Output the (X, Y) coordinate of the center of the cell containing the given text.  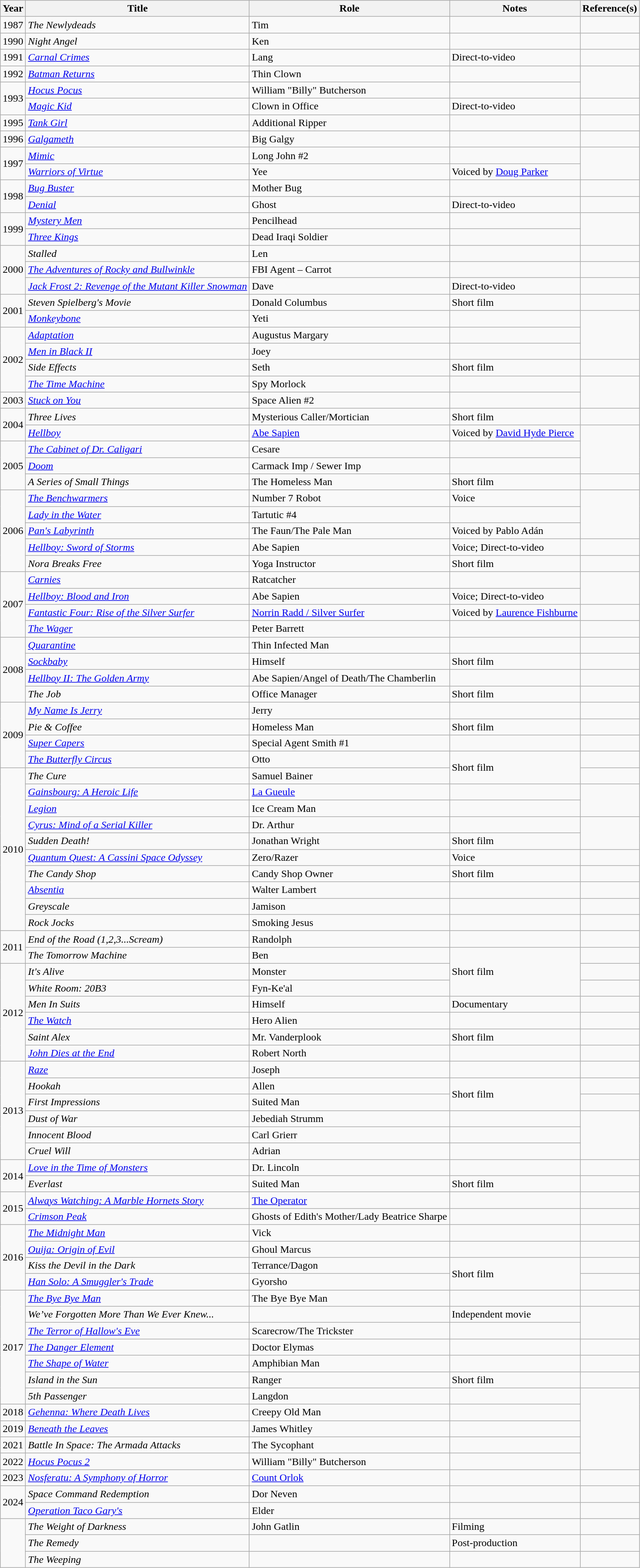
2000 (13, 270)
Operation Taco Gary's (138, 1510)
FBI Agent – Carrot (350, 270)
Legion (138, 808)
Adaptation (138, 335)
Island in the Sun (138, 1380)
Quantum Quest: A Cassini Space Odyssey (138, 857)
Sockbaby (138, 661)
Mysterious Caller/Mortician (350, 416)
Voiced by Laurence Fishburne (514, 612)
Peter Barrett (350, 629)
Men In Suits (138, 1004)
Quarantine (138, 645)
1995 (13, 123)
John Dies at the End (138, 1053)
Ghoul Marcus (350, 1249)
The Midnight Man (138, 1233)
Allen (350, 1086)
Vick (350, 1233)
Mr. Vanderplook (350, 1037)
Donald Columbus (350, 302)
Ouija: Origin of Evil (138, 1249)
James Whitley (350, 1429)
Denial (138, 205)
Smoking Jesus (350, 923)
Side Effects (138, 368)
The Homeless Man (350, 482)
Ice Cream Man (350, 808)
Stuck on You (138, 400)
Hocus Pocus 2 (138, 1461)
1998 (13, 196)
2008 (13, 669)
2001 (13, 311)
Crimson Peak (138, 1216)
Dead Iraqi Soldier (350, 237)
Office Manager (350, 694)
Magic Kid (138, 106)
Jerry (350, 710)
2002 (13, 359)
Voiced by David Hyde Pierce (514, 433)
Mimic (138, 155)
Jonathan Wright (350, 841)
Joey (350, 351)
Amphibian Man (350, 1363)
La Gueule (350, 792)
Innocent Blood (138, 1135)
Steven Spielberg's Movie (138, 302)
Creepy Old Man (350, 1412)
Dr. Arthur (350, 825)
Dust of War (138, 1119)
Warriors of Virtue (138, 172)
Adrian (350, 1151)
Otto (350, 760)
Absentia (138, 890)
1999 (13, 229)
Seth (350, 368)
Hocus Pocus (138, 90)
Special Agent Smith #1 (350, 743)
Galgameth (138, 139)
Yoga Instructor (350, 564)
Number 7 Robot (350, 498)
Hookah (138, 1086)
Everlast (138, 1184)
Carnies (138, 580)
Men in Black II (138, 351)
Big Galgy (350, 139)
The Candy Shop (138, 874)
Greyscale (138, 906)
Notes (514, 9)
2014 (13, 1176)
Zero/Razer (350, 857)
Long John #2 (350, 155)
2012 (13, 1012)
The Weight of Darkness (138, 1527)
2021 (13, 1445)
Sudden Death! (138, 841)
Jack Frost 2: Revenge of the Mutant Killer Snowman (138, 286)
Tim (350, 25)
Carmack Imp / Sewer Imp (350, 465)
Jebediah Strumm (350, 1119)
The Remedy (138, 1543)
1990 (13, 41)
Ken (350, 41)
2023 (13, 1478)
Lady in the Water (138, 515)
Ghosts of Edith's Mother/Lady Beatrice Sharpe (350, 1216)
Love in the Time of Monsters (138, 1167)
Candy Shop Owner (350, 874)
Ratcatcher (350, 580)
It's Alive (138, 971)
Always Watching: A Marble Hornets Story (138, 1200)
Battle In Space: The Armada Attacks (138, 1445)
Tartutic #4 (350, 515)
Independent movie (514, 1315)
1987 (13, 25)
Lang (350, 57)
Hellboy (138, 433)
A Series of Small Things (138, 482)
Randolph (350, 939)
Carl Grierr (350, 1135)
2024 (13, 1502)
2003 (13, 400)
5th Passenger (138, 1396)
2018 (13, 1412)
My Name Is Jerry (138, 710)
Reference(s) (610, 9)
Count Orlok (350, 1478)
2005 (13, 465)
Documentary (514, 1004)
Doctor Elymas (350, 1347)
Fantastic Four: Rise of the Silver Surfer (138, 612)
The Danger Element (138, 1347)
Tank Girl (138, 123)
Doom (138, 465)
Walter Lambert (350, 890)
Cruel Will (138, 1151)
Augustus Margary (350, 335)
Rock Jocks (138, 923)
Thin Clown (350, 74)
Nora Breaks Free (138, 564)
Len (350, 253)
Ben (350, 955)
1997 (13, 163)
1992 (13, 74)
Raze (138, 1070)
Terrance/Dagon (350, 1266)
The Benchwarmers (138, 498)
Monkeybone (138, 319)
Role (350, 9)
Abe Sapien/Angel of Death/The Chamberlin (350, 678)
The Operator (350, 1200)
1991 (13, 57)
The Cabinet of Dr. Caligari (138, 449)
Additional Ripper (350, 123)
Clown in Office (350, 106)
Hero Alien (350, 1021)
Post-production (514, 1543)
The Newlydeads (138, 25)
Yeti (350, 319)
The Sycophant (350, 1445)
Voiced by Doug Parker (514, 172)
Pan's Labyrinth (138, 531)
The Tomorrow Machine (138, 955)
Hellboy II: The Golden Army (138, 678)
Spy Morlock (350, 384)
Year (13, 9)
Norrin Radd / Silver Surfer (350, 612)
Carnal Crimes (138, 57)
Fyn-Ke'al (350, 988)
Title (138, 9)
The Watch (138, 1021)
The Time Machine (138, 384)
Jamison (350, 906)
Voiced by Pablo Adán (514, 531)
2022 (13, 1461)
The Terror of Hallow's Eve (138, 1331)
Night Angel (138, 41)
The Faun/The Pale Man (350, 531)
Gainsbourg: A Heroic Life (138, 792)
Pencilhead (350, 221)
Stalled (138, 253)
Dor Neven (350, 1494)
Kiss the Devil in the Dark (138, 1266)
Dave (350, 286)
Beneath the Leaves (138, 1429)
Three Kings (138, 237)
Scarecrow/The Trickster (350, 1331)
The Shape of Water (138, 1363)
2006 (13, 531)
1996 (13, 139)
Langdon (350, 1396)
Saint Alex (138, 1037)
Joseph (350, 1070)
2010 (13, 849)
The Adventures of Rocky and Bullwinkle (138, 270)
2015 (13, 1208)
End of the Road (1,2,3...Scream) (138, 939)
White Room: 20B3 (138, 988)
We’ve Forgotten More Than We Ever Knew... (138, 1315)
Gehenna: Where Death Lives (138, 1412)
Space Alien #2 (350, 400)
2004 (13, 425)
Three Lives (138, 416)
Yee (350, 172)
The Butterfly Circus (138, 760)
Elder (350, 1510)
The Wager (138, 629)
Hellboy: Sword of Storms (138, 547)
Ranger (350, 1380)
2011 (13, 947)
Robert North (350, 1053)
Hellboy: Blood and Iron (138, 596)
Monster (350, 971)
Filming (514, 1527)
Cyrus: Mind of a Serial Killer (138, 825)
Gyorsho (350, 1282)
2019 (13, 1429)
Mother Bug (350, 188)
2007 (13, 604)
Pie & Coffee (138, 727)
Homeless Man (350, 727)
1993 (13, 98)
Thin Infected Man (350, 645)
2013 (13, 1110)
Han Solo: A Smuggler's Trade (138, 1282)
Cesare (350, 449)
Batman Returns (138, 74)
Nosferatu: A Symphony of Horror (138, 1478)
Space Command Redemption (138, 1494)
First Impressions (138, 1102)
Ghost (350, 205)
The Weeping (138, 1559)
Super Capers (138, 743)
Bug Buster (138, 188)
The Job (138, 694)
2016 (13, 1257)
The Cure (138, 776)
Mystery Men (138, 221)
2017 (13, 1347)
John Gatlin (350, 1527)
Dr. Lincoln (350, 1167)
Samuel Bainer (350, 776)
2009 (13, 735)
